Determine the [x, y] coordinate at the center of the cell enclosing the given text.  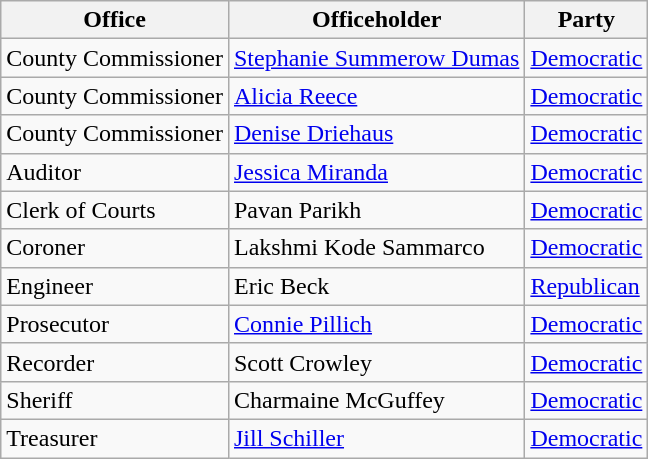
Officeholder [376, 20]
Party [586, 20]
Lakshmi Kode Sammarco [376, 248]
Jill Schiller [376, 438]
Denise Driehaus [376, 134]
Stephanie Summerow Dumas [376, 58]
Office [115, 20]
Jessica Miranda [376, 172]
Republican [586, 286]
Alicia Reece [376, 96]
Charmaine McGuffey [376, 400]
Eric Beck [376, 286]
Scott Crowley [376, 362]
Clerk of Courts [115, 210]
Treasurer [115, 438]
Sheriff [115, 400]
Prosecutor [115, 324]
Connie Pillich [376, 324]
Auditor [115, 172]
Coroner [115, 248]
Recorder [115, 362]
Pavan Parikh [376, 210]
Engineer [115, 286]
